Search for the cell housing the specified text and yield its [x, y] center coordinate. 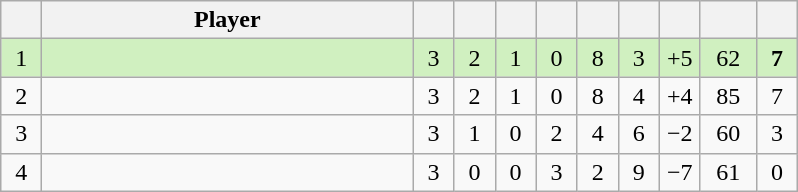
62 [728, 58]
Player [228, 20]
60 [728, 134]
−7 [680, 172]
−2 [680, 134]
9 [638, 172]
61 [728, 172]
85 [728, 96]
+5 [680, 58]
6 [638, 134]
+4 [680, 96]
